Output the (x, y) coordinate of the center of the cell containing the given text.  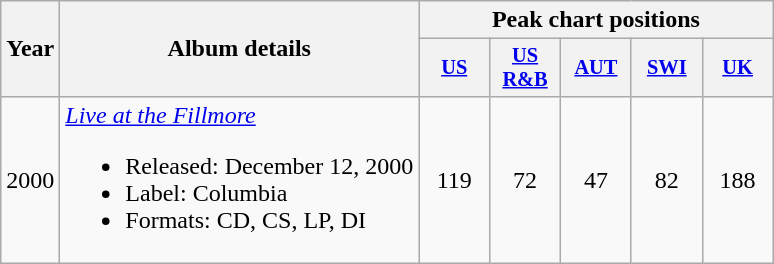
SWI (666, 68)
US (454, 68)
Live at the FillmoreReleased: December 12, 2000Label: ColumbiaFormats: CD, CS, LP, DI (240, 180)
2000 (30, 180)
USR&B (526, 68)
47 (596, 180)
188 (738, 180)
82 (666, 180)
UK (738, 68)
Peak chart positions (596, 20)
Album details (240, 49)
Year (30, 49)
AUT (596, 68)
72 (526, 180)
119 (454, 180)
